Extract the (x, y) coordinate from the center of the cell holding the provided text.  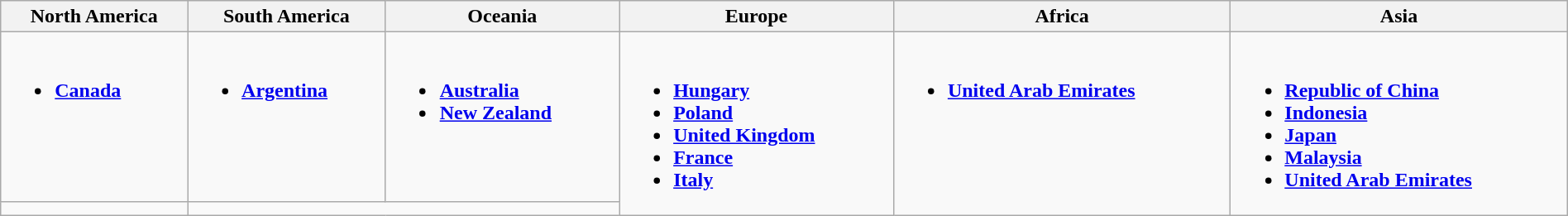
Africa (1062, 17)
Canada (94, 118)
Europe (757, 17)
South America (287, 17)
Asia (1399, 17)
Republic of China Indonesia Japan Malaysia United Arab Emirates (1399, 124)
Hungary Poland United Kingdom France Italy (757, 124)
United Arab Emirates (1062, 124)
Argentina (287, 118)
Oceania (502, 17)
Australia New Zealand (502, 118)
North America (94, 17)
